Search for the cell housing the specified text and yield its [x, y] center coordinate. 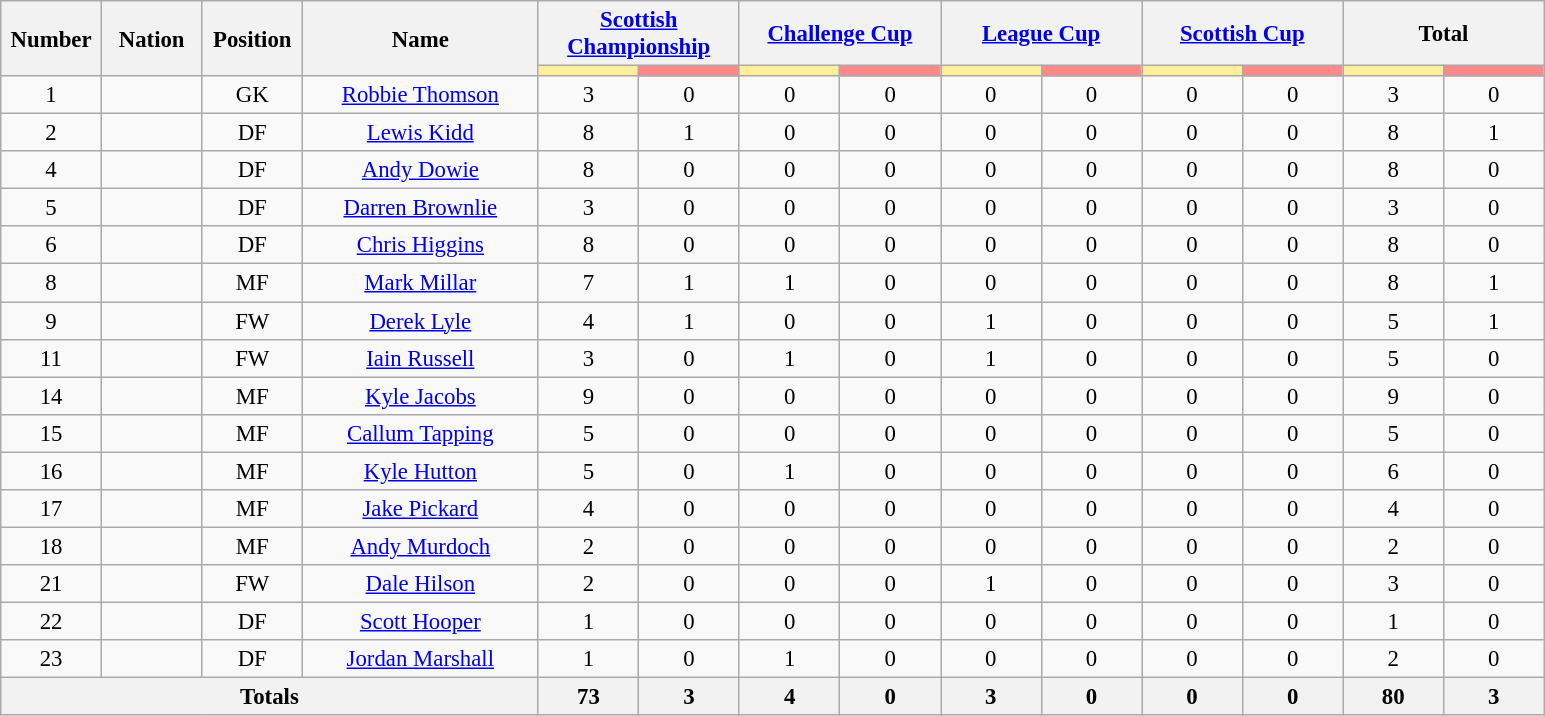
17 [52, 509]
Nation [152, 38]
73 [588, 697]
Derek Lyle [421, 321]
Kyle Hutton [421, 471]
Jake Pickard [421, 509]
23 [52, 659]
Darren Brownlie [421, 208]
Robbie Thomson [421, 95]
Dale Hilson [421, 584]
Scott Hooper [421, 621]
Scottish Cup [1242, 34]
Jordan Marshall [421, 659]
15 [52, 433]
Iain Russell [421, 358]
Challenge Cup [840, 34]
Mark Millar [421, 283]
18 [52, 546]
22 [52, 621]
GK [252, 95]
Position [252, 38]
Number [52, 38]
14 [52, 396]
Kyle Jacobs [421, 396]
80 [1394, 697]
Lewis Kidd [421, 133]
Callum Tapping [421, 433]
League Cup [1040, 34]
16 [52, 471]
Andy Murdoch [421, 546]
Andy Dowie [421, 170]
Name [421, 38]
Totals [270, 697]
Scottish Championship [638, 34]
Total [1444, 34]
21 [52, 584]
Chris Higgins [421, 245]
7 [588, 283]
11 [52, 358]
